Detect which cell encompasses the target text, then output its (X, Y) center coordinate. 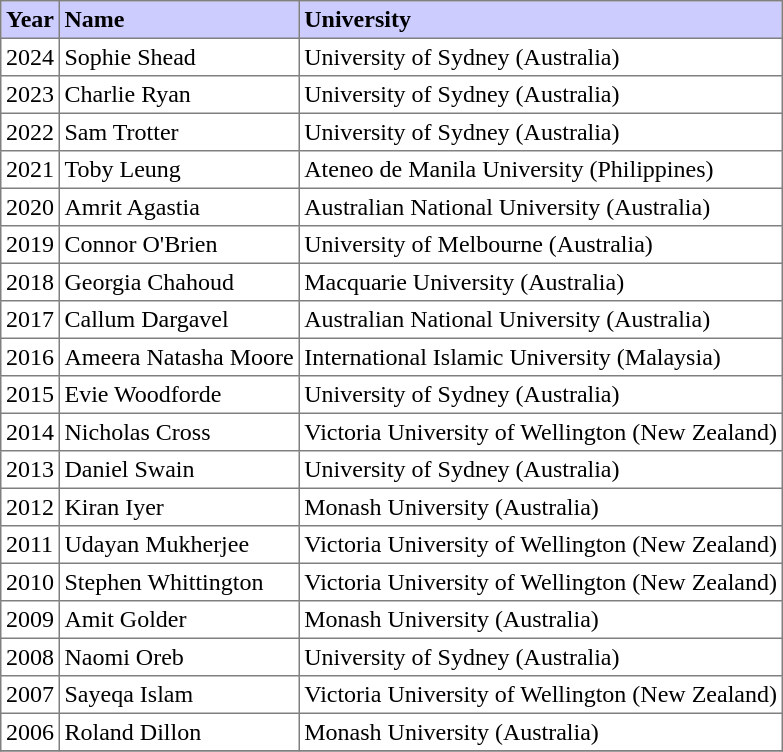
Stephen Whittington (179, 582)
2010 (30, 582)
Charlie Ryan (179, 95)
2009 (30, 620)
2019 (30, 245)
Nicholas Cross (179, 432)
Evie Woodforde (179, 395)
2014 (30, 432)
Macquarie University (Australia) (540, 282)
International Islamic University (Malaysia) (540, 357)
Ateneo de Manila University (Philippines) (540, 170)
2008 (30, 657)
2024 (30, 57)
2015 (30, 395)
2007 (30, 695)
Georgia Chahoud (179, 282)
2011 (30, 545)
Connor O'Brien (179, 245)
Sam Trotter (179, 132)
2018 (30, 282)
Udayan Mukherjee (179, 545)
2017 (30, 320)
2012 (30, 507)
Daniel Swain (179, 470)
Naomi Oreb (179, 657)
2016 (30, 357)
Name (179, 20)
2013 (30, 470)
Toby Leung (179, 170)
2022 (30, 132)
Year (30, 20)
Amit Golder (179, 620)
Sophie Shead (179, 57)
Amrit Agastia (179, 207)
2020 (30, 207)
2006 (30, 732)
Callum Dargavel (179, 320)
Ameera Natasha Moore (179, 357)
Roland Dillon (179, 732)
2021 (30, 170)
University of Melbourne (Australia) (540, 245)
Sayeqa Islam (179, 695)
2023 (30, 95)
Kiran Iyer (179, 507)
University (540, 20)
